Locate the cell with the specified text and output its [x, y] center coordinate. 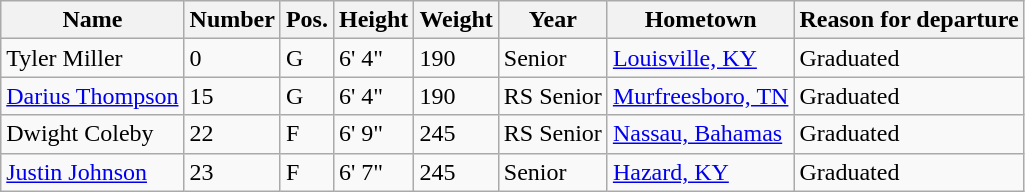
Dwight Coleby [92, 134]
Number [232, 20]
Tyler Miller [92, 58]
Weight [456, 20]
6' 9" [373, 134]
0 [232, 58]
Nassau, Bahamas [700, 134]
Louisville, KY [700, 58]
23 [232, 172]
Pos. [306, 20]
15 [232, 96]
Name [92, 20]
22 [232, 134]
Justin Johnson [92, 172]
Reason for departure [909, 20]
Height [373, 20]
Darius Thompson [92, 96]
Year [552, 20]
Murfreesboro, TN [700, 96]
6' 7" [373, 172]
Hometown [700, 20]
Hazard, KY [700, 172]
